Identify which cell holds the provided text, then report its [x, y] central coordinate. 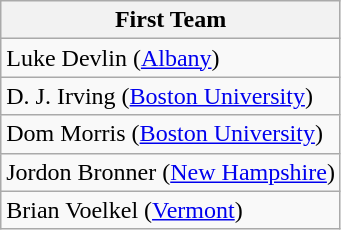
Luke Devlin (Albany) [171, 58]
D. J. Irving (Boston University) [171, 96]
Jordon Bronner (New Hampshire) [171, 172]
Brian Voelkel (Vermont) [171, 210]
First Team [171, 20]
Dom Morris (Boston University) [171, 134]
